Identify which cell holds the provided text, then report its (X, Y) central coordinate. 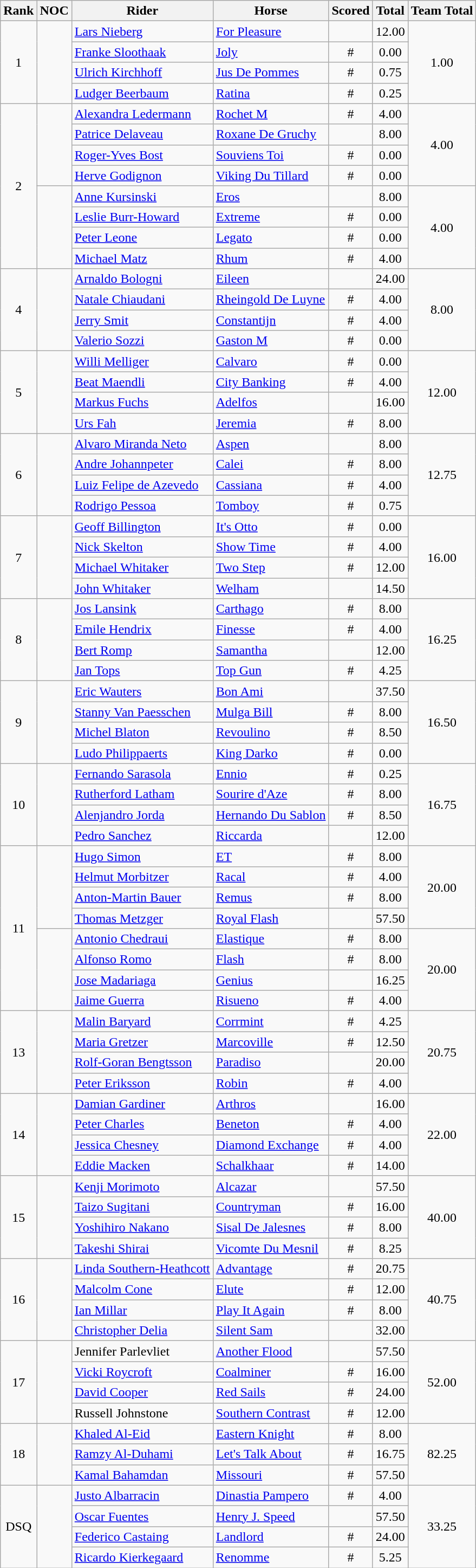
Diamond Exchange (271, 1145)
Elute (271, 1290)
82.25 (442, 1454)
Beat Maendli (142, 382)
Eric Wauters (142, 691)
Riccarda (271, 835)
Luiz Felipe de Azevedo (142, 485)
22.00 (442, 1135)
Hugo Simon (142, 856)
Peter Charles (142, 1124)
8.25 (390, 1248)
Bert Romp (142, 650)
Urs Fah (142, 423)
Risueno (271, 1001)
Flash (271, 960)
Jos Lansink (142, 609)
Kenji Morimoto (142, 1186)
Damian Gardiner (142, 1104)
18 (18, 1454)
17 (18, 1382)
Patrice Delaveau (142, 134)
Andre Johannpeter (142, 464)
37.50 (390, 691)
Rodrigo Pessoa (142, 506)
Taizo Sugitani (142, 1207)
Ratina (271, 93)
12.75 (442, 475)
Schalkhaar (271, 1165)
Natale Chiaudani (142, 300)
Constantijn (271, 320)
Elastique (271, 939)
Let's Talk About (271, 1454)
Kamal Bahamdan (142, 1475)
Herve Godignon (142, 176)
Gaston M (271, 341)
Arnaldo Bologni (142, 279)
Total (390, 11)
Play It Again (271, 1310)
Remus (271, 897)
Peter Leone (142, 237)
Scored (351, 11)
Pedro Sanchez (142, 835)
Jeremia (271, 423)
14.50 (390, 588)
Two Step (271, 567)
Alexandra Ledermann (142, 114)
Southern Contrast (271, 1413)
Federico Castaing (142, 1537)
Marcoville (271, 1042)
Willi Melliger (142, 361)
Rheingold De Luyne (271, 300)
Countryman (271, 1207)
Advantage (271, 1269)
Stanny Van Paesschen (142, 712)
David Cooper (142, 1392)
Jennifer Parlevliet (142, 1351)
13 (18, 1052)
Ludger Beerbaum (142, 93)
Cassiana (271, 485)
32.00 (390, 1331)
Ian Millar (142, 1310)
Vicomte Du Mesnil (271, 1248)
Eddie Macken (142, 1165)
Rutherford Latham (142, 794)
Nick Skelton (142, 547)
John Whitaker (142, 588)
Jus De Pommes (271, 73)
Sourire d'Aze (271, 794)
Michael Whitaker (142, 567)
Valerio Sozzi (142, 341)
Markus Fuchs (142, 403)
Takeshi Shirai (142, 1248)
Souviens Toi (271, 155)
Genius (271, 980)
14 (18, 1135)
14.00 (390, 1165)
Show Time (271, 547)
Antonio Chedraui (142, 939)
8 (18, 640)
Jose Madariaga (142, 980)
Joly (271, 52)
Ennio (271, 774)
Roger-Yves Bost (142, 155)
Sisal De Jalesnes (271, 1227)
Linda Southern-Heathcott (142, 1269)
Horse (271, 11)
Eileen (271, 279)
40.00 (442, 1217)
Russell Johnstone (142, 1413)
2 (18, 186)
Red Sails (271, 1392)
5.25 (390, 1557)
Arthros (271, 1104)
Viking Du Tillard (271, 176)
Michel Blaton (142, 733)
Aspen (271, 444)
Landlord (271, 1537)
Legato (271, 237)
Christopher Delia (142, 1331)
Carthago (271, 609)
Justo Albarracin (142, 1495)
For Pleasure (271, 31)
Another Flood (271, 1351)
Alfonso Romo (142, 960)
City Banking (271, 382)
Michael Matz (142, 258)
Dinastia Pampero (271, 1495)
16.50 (442, 722)
Coalminer (271, 1372)
Jaime Guerra (142, 1001)
Paradiso (271, 1062)
9 (18, 722)
Alenjandro Jorda (142, 815)
5 (18, 392)
Eros (271, 196)
Henry J. Speed (271, 1516)
Roxane De Gruchy (271, 134)
Oscar Fuentes (142, 1516)
Jerry Smit (142, 320)
Anton-Martin Bauer (142, 897)
Team Total (442, 11)
Corrmint (271, 1021)
Bon Ami (271, 691)
Rochet M (271, 114)
King Darko (271, 753)
Emile Hendrix (142, 630)
Royal Flash (271, 918)
Malcolm Cone (142, 1290)
4 (18, 310)
Maria Gretzer (142, 1042)
Robin (271, 1083)
Welham (271, 588)
Yoshihiro Nakano (142, 1227)
Geoff Billington (142, 526)
Rider (142, 11)
Samantha (271, 650)
Anne Kursinski (142, 196)
Tomboy (271, 506)
Beneton (271, 1124)
Alcazar (271, 1186)
16 (18, 1300)
Peter Eriksson (142, 1083)
Ramzy Al-Duhami (142, 1454)
DSQ (18, 1526)
It's Otto (271, 526)
Lars Nieberg (142, 31)
NOC (54, 11)
6 (18, 475)
11 (18, 928)
Hernando Du Sablon (271, 815)
Renomme (271, 1557)
Calei (271, 464)
1 (18, 62)
1.00 (442, 62)
Ulrich Kirchhoff (142, 73)
52.00 (442, 1382)
ET (271, 856)
Malin Baryard (142, 1021)
Thomas Metzger (142, 918)
Khaled Al-Eid (142, 1434)
Ludo Philippaerts (142, 753)
Mulga Bill (271, 712)
Missouri (271, 1475)
Fernando Sarasola (142, 774)
Silent Sam (271, 1331)
Racal (271, 877)
7 (18, 557)
Franke Sloothaak (142, 52)
Finesse (271, 630)
Revoulino (271, 733)
Jessica Chesney (142, 1145)
12.50 (390, 1042)
Extreme (271, 217)
Ricardo Kierkegaard (142, 1557)
Top Gun (271, 671)
Vicki Roycroft (142, 1372)
Adelfos (271, 403)
Helmut Morbitzer (142, 877)
33.25 (442, 1526)
Calvaro (271, 361)
Eastern Knight (271, 1434)
15 (18, 1217)
Rank (18, 11)
Jan Tops (142, 671)
Leslie Burr-Howard (142, 217)
Alvaro Miranda Neto (142, 444)
40.75 (442, 1300)
Rhum (271, 258)
Rolf-Goran Bengtsson (142, 1062)
10 (18, 805)
